Determine the (x, y) coordinate at the center of the cell enclosing the given text.  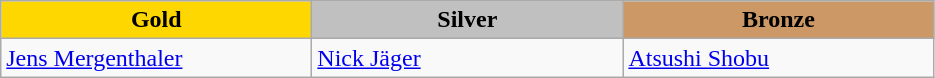
Nick Jäger (468, 58)
Bronze (778, 20)
Atsushi Shobu (778, 58)
Silver (468, 20)
Jens Mergenthaler (156, 58)
Gold (156, 20)
